Extract the (x, y) coordinate from the center of the cell holding the provided text.  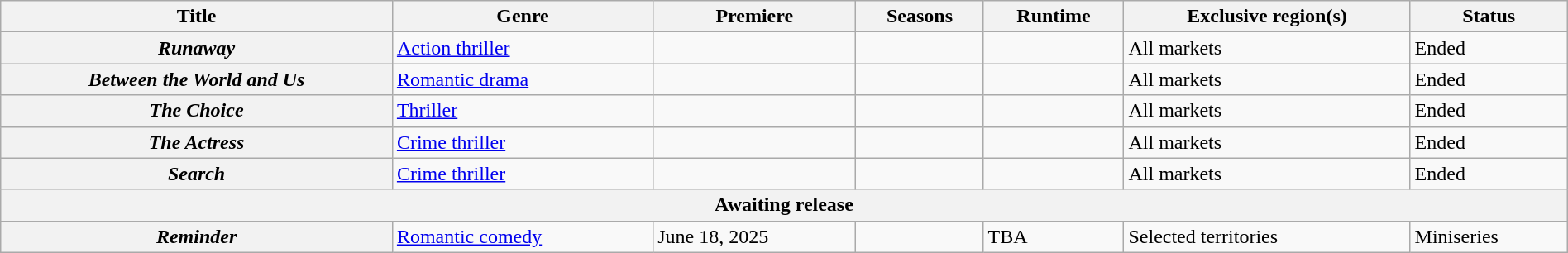
Runaway (197, 48)
Title (197, 17)
Romantic drama (523, 79)
Search (197, 174)
Between the World and Us (197, 79)
Exclusive region(s) (1267, 17)
Premiere (754, 17)
Romantic comedy (523, 236)
Action thriller (523, 48)
Thriller (523, 111)
TBA (1054, 236)
June 18, 2025 (754, 236)
The Choice (197, 111)
Status (1489, 17)
Genre (523, 17)
Reminder (197, 236)
Selected territories (1267, 236)
Awaiting release (784, 205)
Miniseries (1489, 236)
Runtime (1054, 17)
Seasons (920, 17)
The Actress (197, 142)
